Detect which cell encompasses the target text, then output its [X, Y] center coordinate. 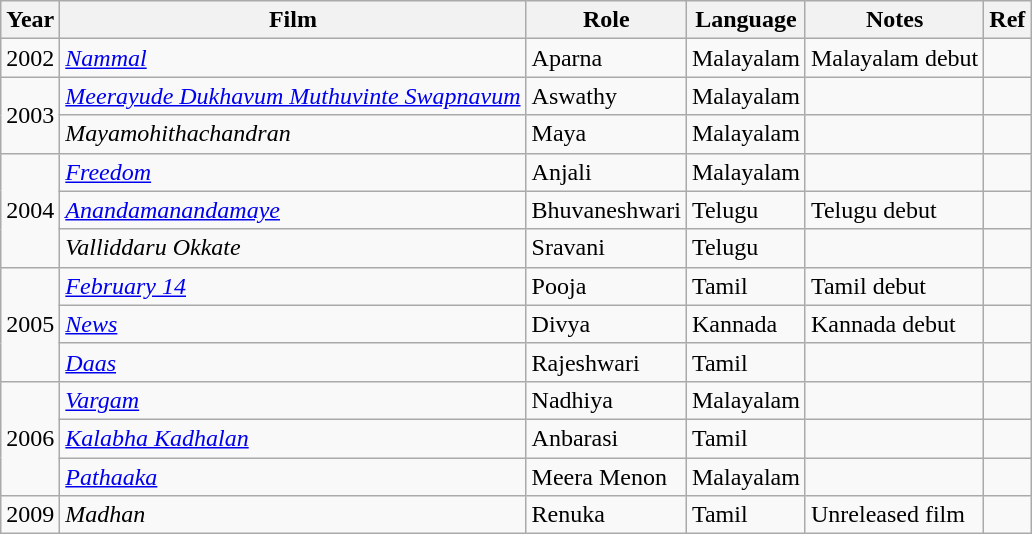
Notes [894, 20]
Daas [293, 362]
Role [606, 20]
Pathaaka [293, 477]
Anandamanandamaye [293, 210]
Sravani [606, 248]
Meerayude Dukhavum Muthuvinte Swapnavum [293, 96]
Aparna [606, 58]
Anjali [606, 172]
Renuka [606, 515]
Pooja [606, 286]
Valliddaru Okkate [293, 248]
February 14 [293, 286]
Ref [1008, 20]
Divya [606, 324]
2009 [30, 515]
Anbarasi [606, 438]
2003 [30, 115]
Film [293, 20]
Kannada debut [894, 324]
Bhuvaneshwari [606, 210]
Nammal [293, 58]
Tamil debut [894, 286]
2002 [30, 58]
Kalabha Kadhalan [293, 438]
Malayalam debut [894, 58]
Telugu debut [894, 210]
Nadhiya [606, 400]
Freedom [293, 172]
Vargam [293, 400]
Madhan [293, 515]
Year [30, 20]
2005 [30, 324]
Kannada [746, 324]
Aswathy [606, 96]
Rajeshwari [606, 362]
News [293, 324]
2006 [30, 438]
Meera Menon [606, 477]
Unreleased film [894, 515]
Language [746, 20]
Mayamohithachandran [293, 134]
2004 [30, 210]
Maya [606, 134]
